Detect which cell encompasses the target text, then output its [X, Y] center coordinate. 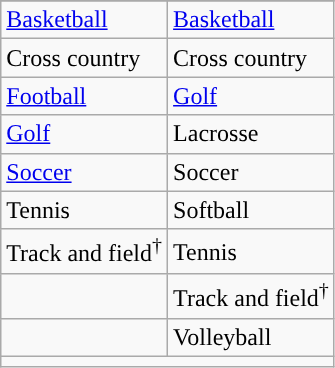
Football [84, 96]
Volleyball [252, 337]
Lacrosse [252, 134]
Softball [252, 210]
